Return the (X, Y) coordinate for the center point of the cell that contains the specified text.  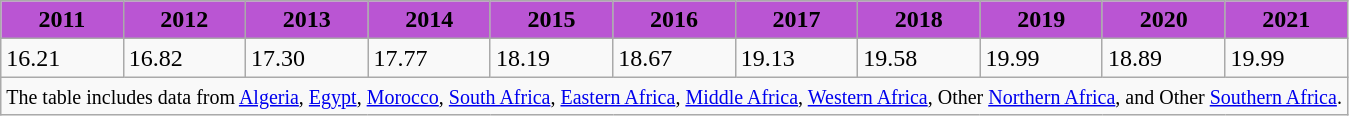
18.89 (1163, 58)
2011 (62, 20)
17.77 (429, 58)
2018 (919, 20)
2020 (1163, 20)
2015 (551, 20)
18.19 (551, 58)
19.58 (919, 58)
16.21 (62, 58)
2017 (796, 20)
2012 (184, 20)
17.30 (307, 58)
2019 (1041, 20)
2014 (429, 20)
2013 (307, 20)
2021 (1286, 20)
2016 (674, 20)
19.13 (796, 58)
16.82 (184, 58)
18.67 (674, 58)
